Capture the cell that displays the provided text and extract its (X, Y) central coordinate. 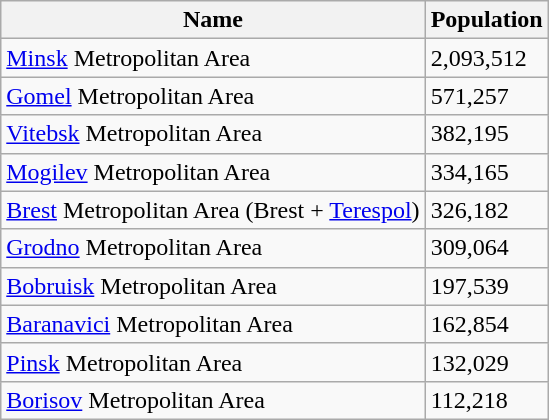
2,093,512 (486, 58)
Bobruisk Metropolitan Area (213, 286)
197,539 (486, 286)
Borisov Metropolitan Area (213, 400)
Vitebsk Metropolitan Area (213, 134)
Minsk Metropolitan Area (213, 58)
Brest Metropolitan Area (Brest + Terespol) (213, 210)
309,064 (486, 248)
112,218 (486, 400)
571,257 (486, 96)
Gomel Metropolitan Area (213, 96)
Population (486, 20)
Pinsk Metropolitan Area (213, 362)
382,195 (486, 134)
326,182 (486, 210)
334,165 (486, 172)
Name (213, 20)
Baranavici Metropolitan Area (213, 324)
Mogilev Metropolitan Area (213, 172)
162,854 (486, 324)
Grodno Metropolitan Area (213, 248)
132,029 (486, 362)
